Detect which cell encompasses the target text, then output its (X, Y) center coordinate. 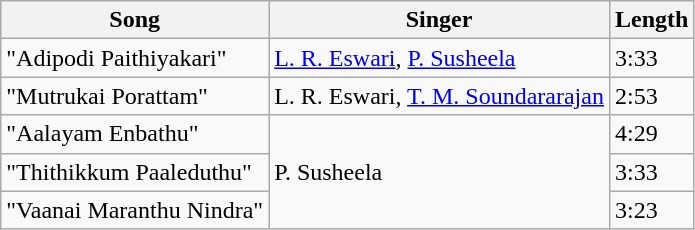
"Vaanai Maranthu Nindra" (135, 210)
Singer (440, 20)
"Mutrukai Porattam" (135, 96)
L. R. Eswari, T. M. Soundararajan (440, 96)
"Aalayam Enbathu" (135, 134)
Length (651, 20)
L. R. Eswari, P. Susheela (440, 58)
2:53 (651, 96)
"Adipodi Paithiyakari" (135, 58)
P. Susheela (440, 172)
"Thithikkum Paaleduthu" (135, 172)
4:29 (651, 134)
3:23 (651, 210)
Song (135, 20)
